Capture the cell that displays the provided text and extract its (X, Y) central coordinate. 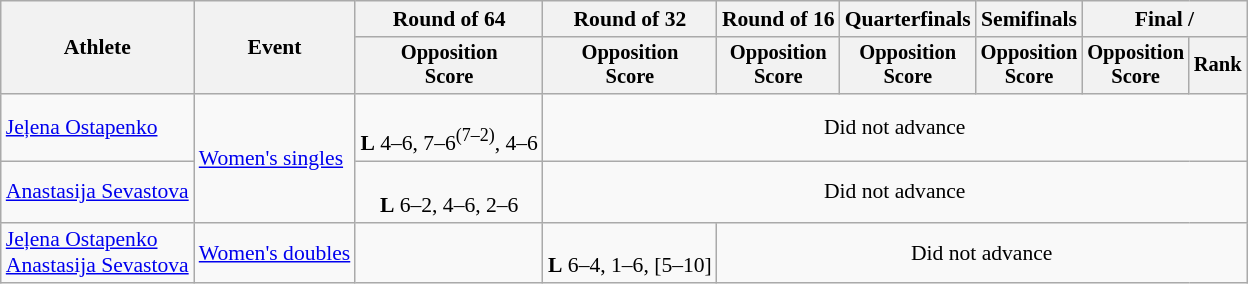
Semifinals (1030, 19)
Jeļena Ostapenko (98, 128)
L 6–4, 1–6, [5–10] (630, 252)
Rank (1218, 66)
Anastasija Sevastova (98, 192)
Jeļena OstapenkoAnastasija Sevastova (98, 252)
Athlete (98, 48)
L 4–6, 7–6(7–2), 4–6 (449, 128)
Final / (1164, 19)
Round of 16 (778, 19)
Women's singles (275, 158)
Quarterfinals (908, 19)
Women's doubles (275, 252)
L 6–2, 4–6, 2–6 (449, 192)
Event (275, 48)
Round of 64 (449, 19)
Round of 32 (630, 19)
